From the cell containing the given text, extract its center point as [x, y] coordinate. 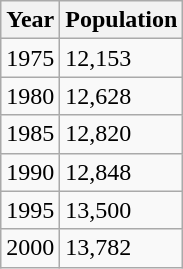
1980 [30, 96]
13,500 [122, 210]
12,848 [122, 172]
1975 [30, 58]
1995 [30, 210]
Population [122, 20]
Year [30, 20]
12,820 [122, 134]
12,628 [122, 96]
13,782 [122, 248]
2000 [30, 248]
1985 [30, 134]
12,153 [122, 58]
1990 [30, 172]
